Detect which cell encompasses the target text, then output its [X, Y] center coordinate. 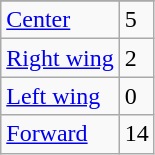
0 [136, 96]
Left wing [60, 96]
Center [60, 20]
2 [136, 58]
5 [136, 20]
Forward [60, 134]
Right wing [60, 58]
14 [136, 134]
